Output the (X, Y) coordinate of the center of the cell containing the given text.  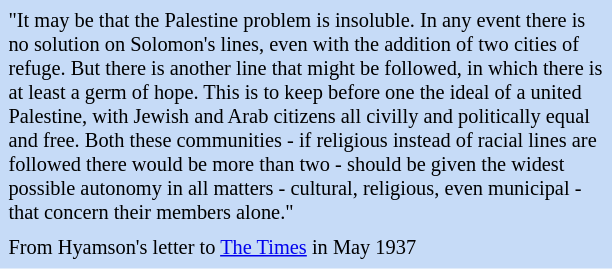
From Hyamson's letter to The Times in May 1937 (306, 248)
